Output the (X, Y) coordinate of the center of the cell containing the given text.  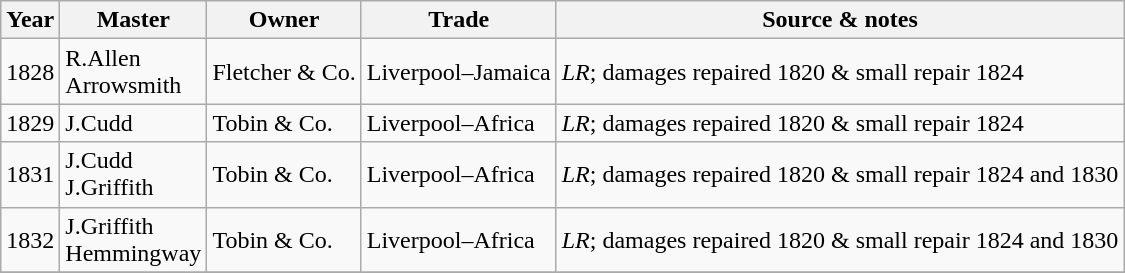
1829 (30, 123)
1832 (30, 240)
R.AllenArrowsmith (134, 72)
1831 (30, 174)
Source & notes (840, 20)
Owner (284, 20)
Liverpool–Jamaica (458, 72)
J.CuddJ.Griffith (134, 174)
Fletcher & Co. (284, 72)
Year (30, 20)
Trade (458, 20)
J.Cudd (134, 123)
1828 (30, 72)
J.GriffithHemmingway (134, 240)
Master (134, 20)
